Capture the cell that displays the provided text and extract its (x, y) central coordinate. 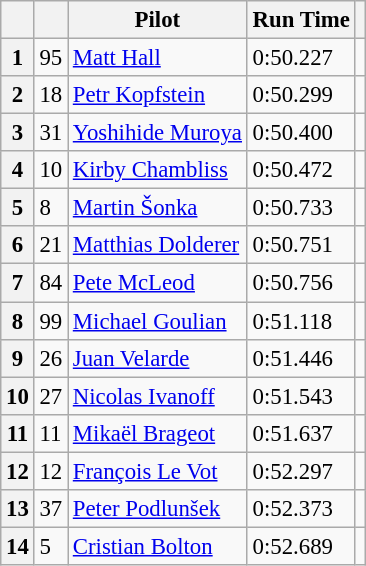
31 (50, 133)
Michael Goulian (158, 321)
4 (18, 170)
Pete McLeod (158, 283)
0:50.400 (301, 133)
Peter Podlunšek (158, 509)
3 (18, 133)
95 (50, 58)
2 (18, 95)
18 (50, 95)
0:50.756 (301, 283)
0:50.472 (301, 170)
Petr Kopfstein (158, 95)
Nicolas Ivanoff (158, 396)
0:50.299 (301, 95)
Cristian Bolton (158, 546)
21 (50, 245)
0:52.297 (301, 471)
Kirby Chambliss (158, 170)
0:50.733 (301, 208)
9 (18, 358)
0:51.446 (301, 358)
0:51.543 (301, 396)
1 (18, 58)
Run Time (301, 20)
Matthias Dolderer (158, 245)
7 (18, 283)
0:51.637 (301, 433)
26 (50, 358)
27 (50, 396)
Mikaël Brageot (158, 433)
Martin Šonka (158, 208)
0:52.373 (301, 509)
0:50.751 (301, 245)
0:51.118 (301, 321)
99 (50, 321)
0:50.227 (301, 58)
37 (50, 509)
Juan Velarde (158, 358)
Matt Hall (158, 58)
François Le Vot (158, 471)
0:52.689 (301, 546)
Pilot (158, 20)
13 (18, 509)
Yoshihide Muroya (158, 133)
84 (50, 283)
14 (18, 546)
6 (18, 245)
